Pinpoint the cell where the given text exists, returning its (x, y) midpoint coordinate. 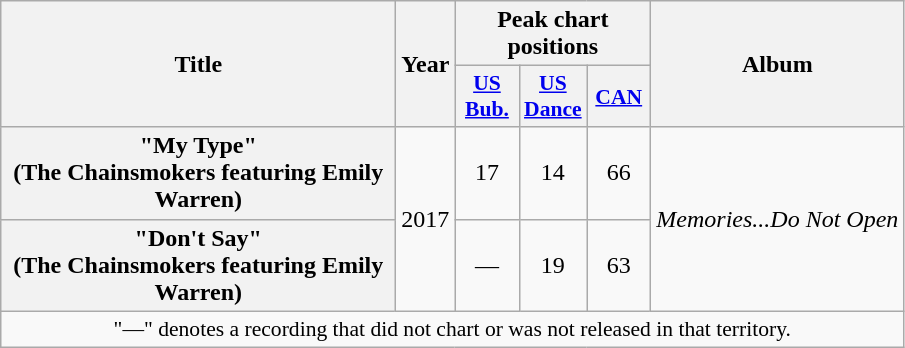
"My Type"(The Chainsmokers featuring Emily Warren) (198, 173)
USBub. (487, 96)
Title (198, 64)
17 (487, 173)
66 (619, 173)
"Don't Say"(The Chainsmokers featuring Emily Warren) (198, 265)
19 (553, 265)
63 (619, 265)
14 (553, 173)
Peak chart positions (553, 34)
CAN (619, 96)
Album (778, 64)
Memories...Do Not Open (778, 219)
Year (426, 64)
2017 (426, 219)
USDance (553, 96)
"—" denotes a recording that did not chart or was not released in that territory. (452, 329)
— (487, 265)
